Identify which cell holds the provided text, then report its (x, y) central coordinate. 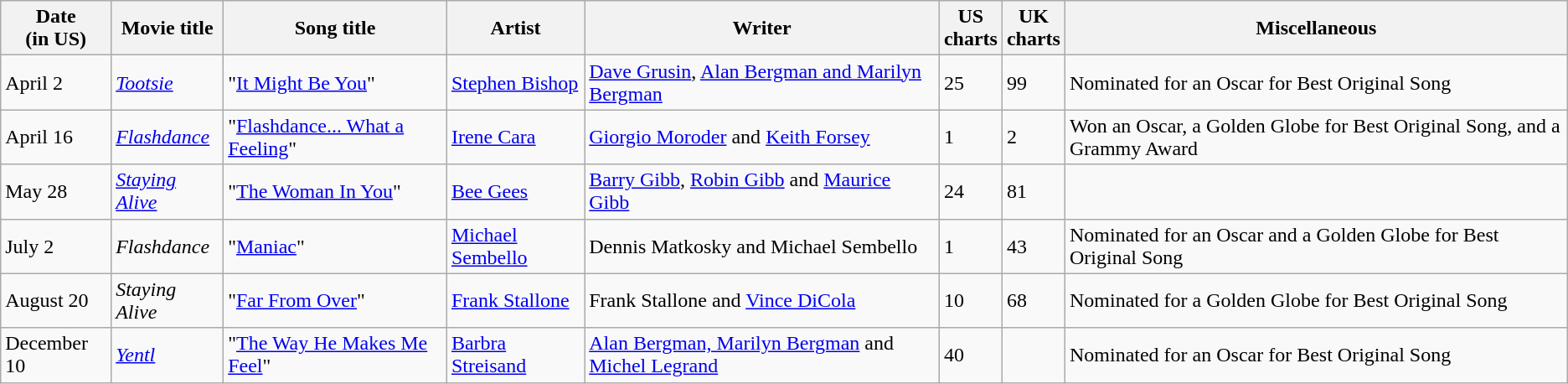
Dave Grusin, Alan Bergman and Marilyn Bergman (762, 82)
Giorgio Moroder and Keith Forsey (762, 138)
US charts (970, 29)
Frank Stallone (515, 300)
Won an Oscar, a Golden Globe for Best Original Song, and a Grammy Award (1316, 138)
Tootsie (168, 82)
Writer (762, 29)
August 20 (56, 300)
Bee Gees (515, 191)
Stephen Bishop (515, 82)
Movie title (168, 29)
Miscellaneous (1316, 29)
July 2 (56, 246)
May 28 (56, 191)
Song title (335, 29)
April 2 (56, 82)
Dennis Matkosky and Michael Sembello (762, 246)
"The Woman In You" (335, 191)
10 (970, 300)
43 (1034, 246)
"It Might Be You" (335, 82)
Michael Sembello (515, 246)
40 (970, 355)
25 (970, 82)
Artist (515, 29)
"Flashdance... What a Feeling" (335, 138)
April 16 (56, 138)
Frank Stallone and Vince DiCola (762, 300)
"Far From Over" (335, 300)
Irene Cara (515, 138)
"Maniac" (335, 246)
Barry Gibb, Robin Gibb and Maurice Gibb (762, 191)
December 10 (56, 355)
68 (1034, 300)
81 (1034, 191)
2 (1034, 138)
99 (1034, 82)
Barbra Streisand (515, 355)
"The Way He Makes Me Feel" (335, 355)
Nominated for a Golden Globe for Best Original Song (1316, 300)
UKcharts (1034, 29)
Yentl (168, 355)
Date(in US) (56, 29)
24 (970, 191)
Alan Bergman, Marilyn Bergman and Michel Legrand (762, 355)
Nominated for an Oscar and a Golden Globe for Best Original Song (1316, 246)
